From the cell containing the given text, extract its center point as (X, Y) coordinate. 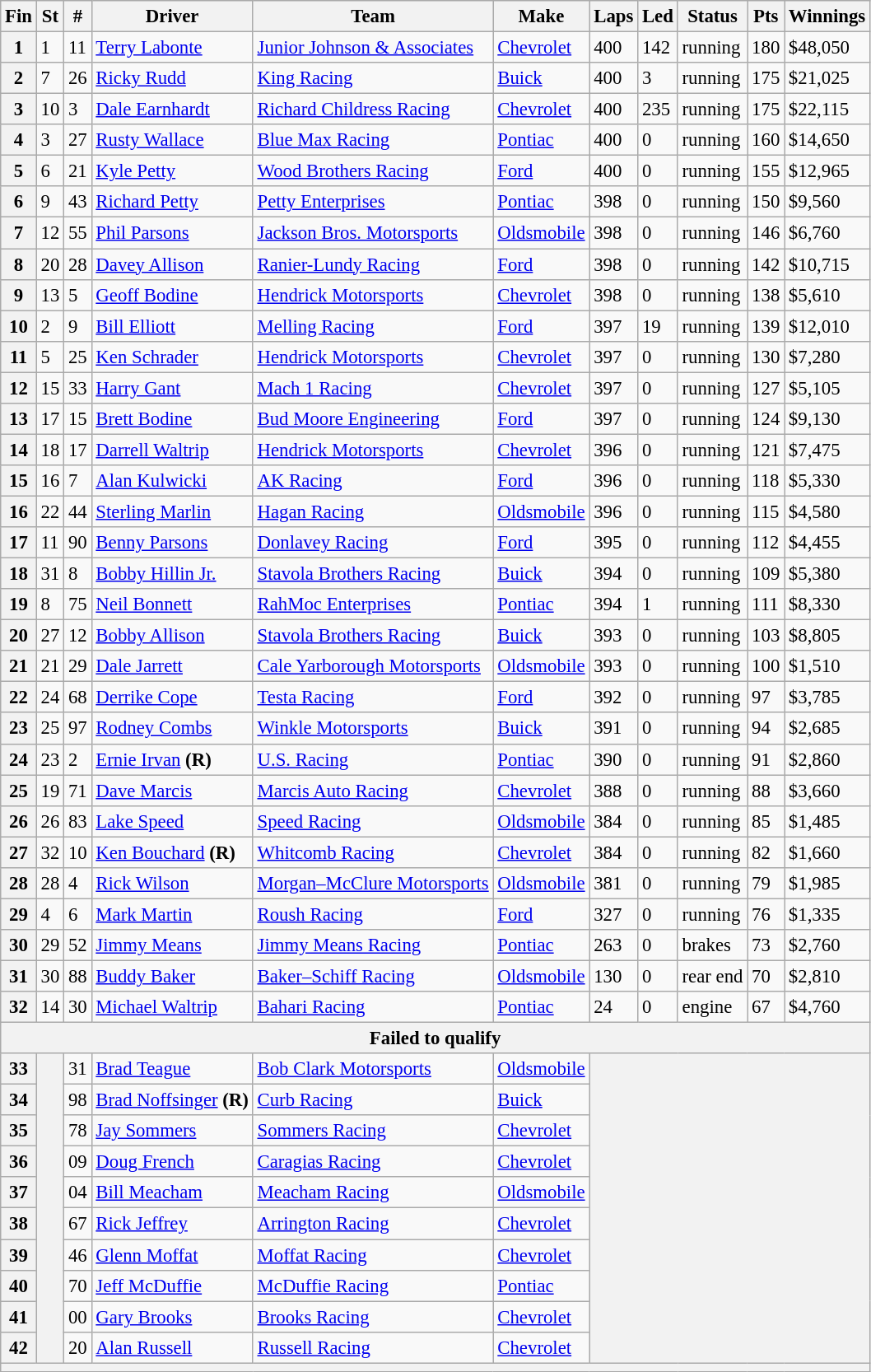
263 (614, 945)
Doug French (172, 1162)
98 (77, 1100)
AK Racing (373, 481)
$14,650 (827, 140)
392 (614, 698)
Jimmy Means Racing (373, 945)
Neil Bonnett (172, 604)
68 (77, 698)
Dale Earnhardt (172, 110)
rear end (713, 976)
Alan Kulwicki (172, 481)
Led (659, 16)
121 (766, 450)
Gary Brooks (172, 1317)
Winnings (827, 16)
$7,280 (827, 357)
Fin (19, 16)
McDuffie Racing (373, 1286)
Morgan–McClure Motorsports (373, 884)
111 (766, 604)
$2,760 (827, 945)
Phil Parsons (172, 233)
124 (766, 419)
79 (766, 884)
73 (766, 945)
109 (766, 574)
04 (77, 1193)
Dale Jarrett (172, 666)
Rusty Wallace (172, 140)
Donlavey Racing (373, 543)
Baker–Schiff Racing (373, 976)
Ranier-Lundy Racing (373, 264)
Jeff McDuffie (172, 1286)
40 (19, 1286)
$9,130 (827, 419)
Ken Bouchard (R) (172, 852)
150 (766, 202)
$4,760 (827, 1007)
38 (19, 1224)
Roush Racing (373, 914)
Sterling Marlin (172, 511)
Bill Meacham (172, 1193)
Richard Childress Racing (373, 110)
Jay Sommers (172, 1131)
$12,965 (827, 171)
$2,860 (827, 759)
41 (19, 1317)
146 (766, 233)
44 (77, 511)
Derrike Cope (172, 698)
$12,010 (827, 326)
Bahari Racing (373, 1007)
Kyle Petty (172, 171)
388 (614, 791)
127 (766, 388)
43 (77, 202)
100 (766, 666)
235 (659, 110)
Ken Schrader (172, 357)
Geoff Bodine (172, 295)
391 (614, 729)
Meacham Racing (373, 1193)
$5,380 (827, 574)
Brad Teague (172, 1069)
$2,810 (827, 976)
118 (766, 481)
$1,510 (827, 666)
Whitcomb Racing (373, 852)
$1,660 (827, 852)
# (77, 16)
Michael Waltrip (172, 1007)
Davey Allison (172, 264)
Darrell Waltrip (172, 450)
Buddy Baker (172, 976)
94 (766, 729)
55 (77, 233)
Cale Yarborough Motorsports (373, 666)
$3,660 (827, 791)
Pts (766, 16)
Rodney Combs (172, 729)
$8,805 (827, 636)
Brett Bodine (172, 419)
$9,560 (827, 202)
$21,025 (827, 78)
Melling Racing (373, 326)
$1,335 (827, 914)
112 (766, 543)
$1,985 (827, 884)
82 (766, 852)
Jackson Bros. Motorsports (373, 233)
Dave Marcis (172, 791)
Brad Noffsinger (R) (172, 1100)
Wood Brothers Racing (373, 171)
brakes (713, 945)
34 (19, 1100)
46 (77, 1255)
Benny Parsons (172, 543)
$22,115 (827, 110)
Curb Racing (373, 1100)
52 (77, 945)
Lake Speed (172, 821)
91 (766, 759)
Arrington Racing (373, 1224)
36 (19, 1162)
Winkle Motorsports (373, 729)
Terry Labonte (172, 48)
Hagan Racing (373, 511)
75 (77, 604)
Bob Clark Motorsports (373, 1069)
83 (77, 821)
Caragias Racing (373, 1162)
Bobby Allison (172, 636)
Jimmy Means (172, 945)
St (49, 16)
Speed Racing (373, 821)
Ricky Rudd (172, 78)
Testa Racing (373, 698)
$8,330 (827, 604)
76 (766, 914)
395 (614, 543)
90 (77, 543)
$48,050 (827, 48)
Driver (172, 16)
Blue Max Racing (373, 140)
U.S. Racing (373, 759)
Bud Moore Engineering (373, 419)
39 (19, 1255)
85 (766, 821)
327 (614, 914)
Mark Martin (172, 914)
Petty Enterprises (373, 202)
Brooks Racing (373, 1317)
Failed to qualify (435, 1038)
engine (713, 1007)
Glenn Moffat (172, 1255)
$2,685 (827, 729)
Harry Gant (172, 388)
Ernie Irvan (R) (172, 759)
115 (766, 511)
$5,610 (827, 295)
Make (542, 16)
42 (19, 1347)
$5,105 (827, 388)
$3,785 (827, 698)
160 (766, 140)
$4,580 (827, 511)
$4,455 (827, 543)
180 (766, 48)
Team (373, 16)
155 (766, 171)
RahMoc Enterprises (373, 604)
71 (77, 791)
Moffat Racing (373, 1255)
390 (614, 759)
78 (77, 1131)
Bobby Hillin Jr. (172, 574)
$6,760 (827, 233)
Sommers Racing (373, 1131)
Status (713, 16)
103 (766, 636)
$1,485 (827, 821)
$10,715 (827, 264)
Laps (614, 16)
138 (766, 295)
00 (77, 1317)
$5,330 (827, 481)
35 (19, 1131)
Rick Jeffrey (172, 1224)
Mach 1 Racing (373, 388)
09 (77, 1162)
381 (614, 884)
139 (766, 326)
Bill Elliott (172, 326)
Russell Racing (373, 1347)
Alan Russell (172, 1347)
Richard Petty (172, 202)
$7,475 (827, 450)
Junior Johnson & Associates (373, 48)
Marcis Auto Racing (373, 791)
King Racing (373, 78)
Rick Wilson (172, 884)
37 (19, 1193)
